Detect which cell encompasses the target text, then output its [X, Y] center coordinate. 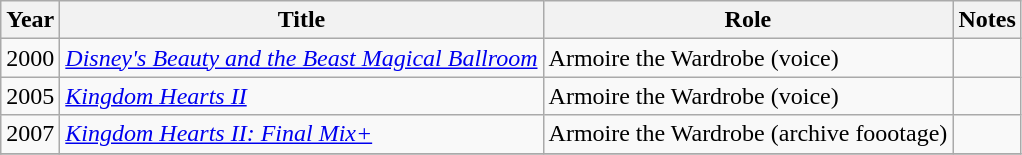
2000 [30, 58]
Role [748, 20]
Kingdom Hearts II: Final Mix+ [302, 134]
2007 [30, 134]
Kingdom Hearts II [302, 96]
Armoire the Wardrobe (archive foootage) [748, 134]
Title [302, 20]
Notes [987, 20]
2005 [30, 96]
Disney's Beauty and the Beast Magical Ballroom [302, 58]
Year [30, 20]
